Scan for the cell matching the given text and deliver its (x, y) coordinate at center. 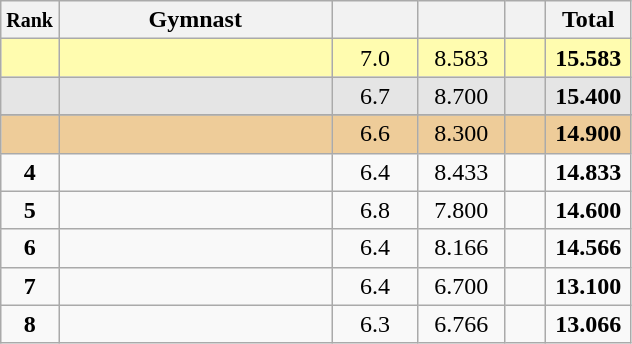
4 (30, 172)
8.700 (461, 96)
6.766 (461, 324)
Gymnast (195, 20)
8.300 (461, 134)
14.900 (588, 134)
7 (30, 286)
15.400 (588, 96)
13.100 (588, 286)
15.583 (588, 58)
6.8 (375, 210)
8.433 (461, 172)
14.600 (588, 210)
8.166 (461, 248)
6.6 (375, 134)
7.0 (375, 58)
6.3 (375, 324)
Rank (30, 20)
5 (30, 210)
14.833 (588, 172)
6.7 (375, 96)
6 (30, 248)
8.583 (461, 58)
6.700 (461, 286)
13.066 (588, 324)
7.800 (461, 210)
8 (30, 324)
14.566 (588, 248)
Total (588, 20)
